Return the (X, Y) coordinate for the center point of the cell that contains the specified text.  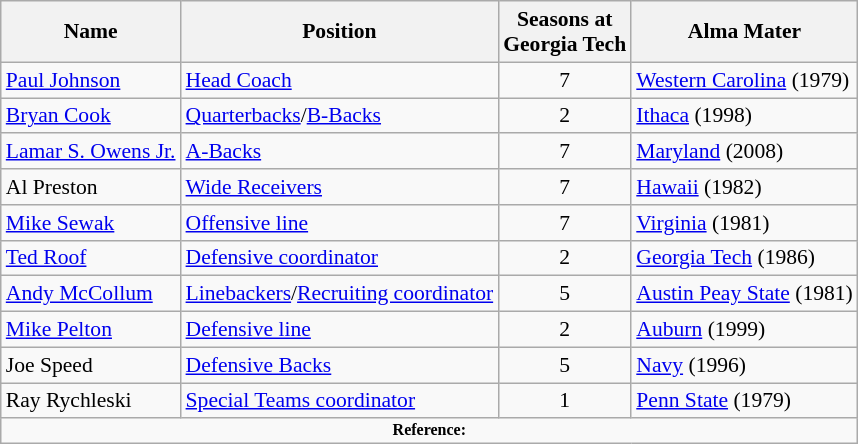
Defensive line (340, 330)
Position (340, 32)
Ted Roof (91, 258)
Virginia (1981) (744, 223)
Name (91, 32)
Paul Johnson (91, 80)
Head Coach (340, 80)
Georgia Tech (1986) (744, 258)
Ithaca (1998) (744, 116)
Special Teams coordinator (340, 401)
Mike Pelton (91, 330)
Defensive Backs (340, 365)
Al Preston (91, 187)
Linebackers/Recruiting coordinator (340, 294)
Auburn (1999) (744, 330)
Seasons atGeorgia Tech (564, 32)
Quarterbacks/B-Backs (340, 116)
Western Carolina (1979) (744, 80)
Offensive line (340, 223)
Navy (1996) (744, 365)
Defensive coordinator (340, 258)
1 (564, 401)
Penn State (1979) (744, 401)
Mike Sewak (91, 223)
Hawaii (1982) (744, 187)
Maryland (2008) (744, 152)
Wide Receivers (340, 187)
Lamar S. Owens Jr. (91, 152)
Austin Peay State (1981) (744, 294)
Andy McCollum (91, 294)
Reference: (430, 431)
Joe Speed (91, 365)
Alma Mater (744, 32)
Ray Rychleski (91, 401)
Bryan Cook (91, 116)
A-Backs (340, 152)
